Extract the [X, Y] coordinate from the center of the cell holding the provided text.  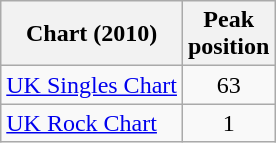
Chart (2010) [92, 34]
1 [228, 123]
63 [228, 85]
Peakposition [228, 34]
UK Rock Chart [92, 123]
UK Singles Chart [92, 85]
